Pinpoint the cell where the given text exists, returning its [X, Y] midpoint coordinate. 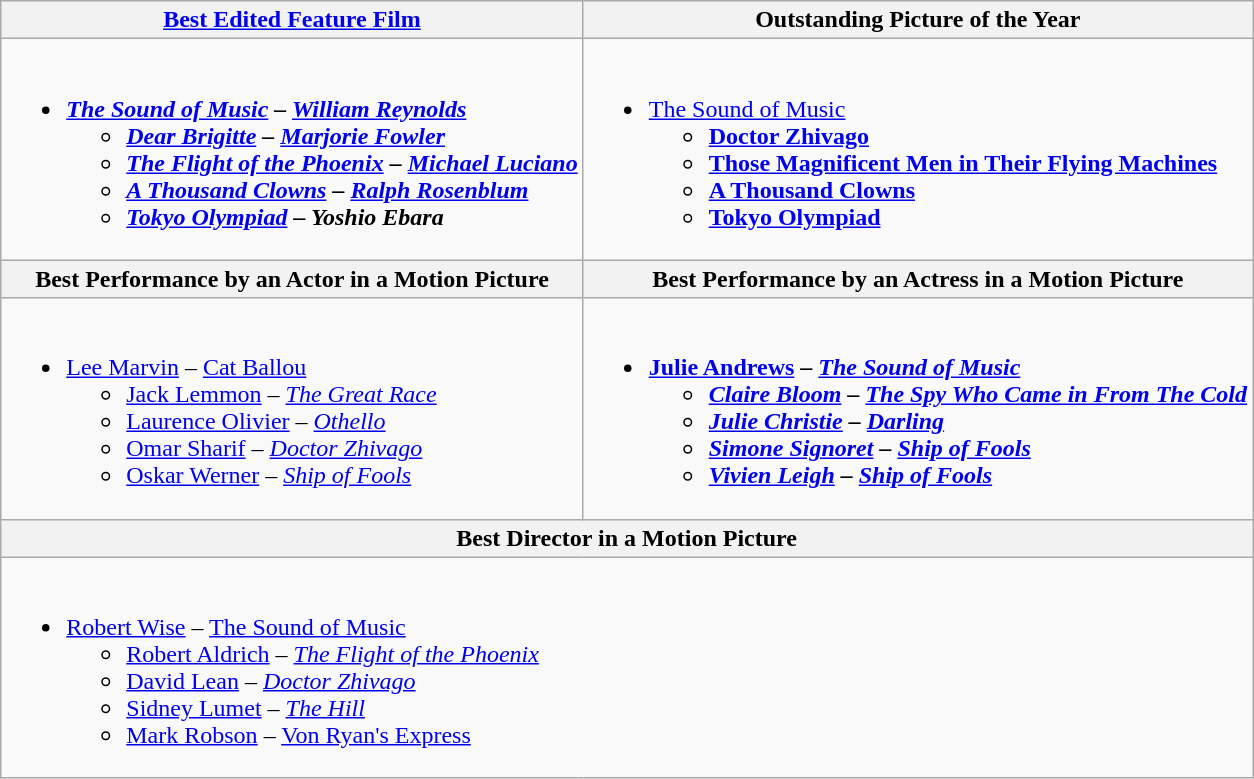
Best Edited Feature Film [292, 20]
Lee Marvin – Cat BallouJack Lemmon – The Great RaceLaurence Olivier – OthelloOmar Sharif – Doctor ZhivagoOskar Werner – Ship of Fools [292, 408]
Best Director in a Motion Picture [627, 538]
The Sound of MusicDoctor ZhivagoThose Magnificent Men in Their Flying MachinesA Thousand ClownsTokyo Olympiad [918, 150]
Outstanding Picture of the Year [918, 20]
Best Performance by an Actress in a Motion Picture [918, 279]
Best Performance by an Actor in a Motion Picture [292, 279]
